Return the (X, Y) coordinate for the center point of the cell that contains the specified text.  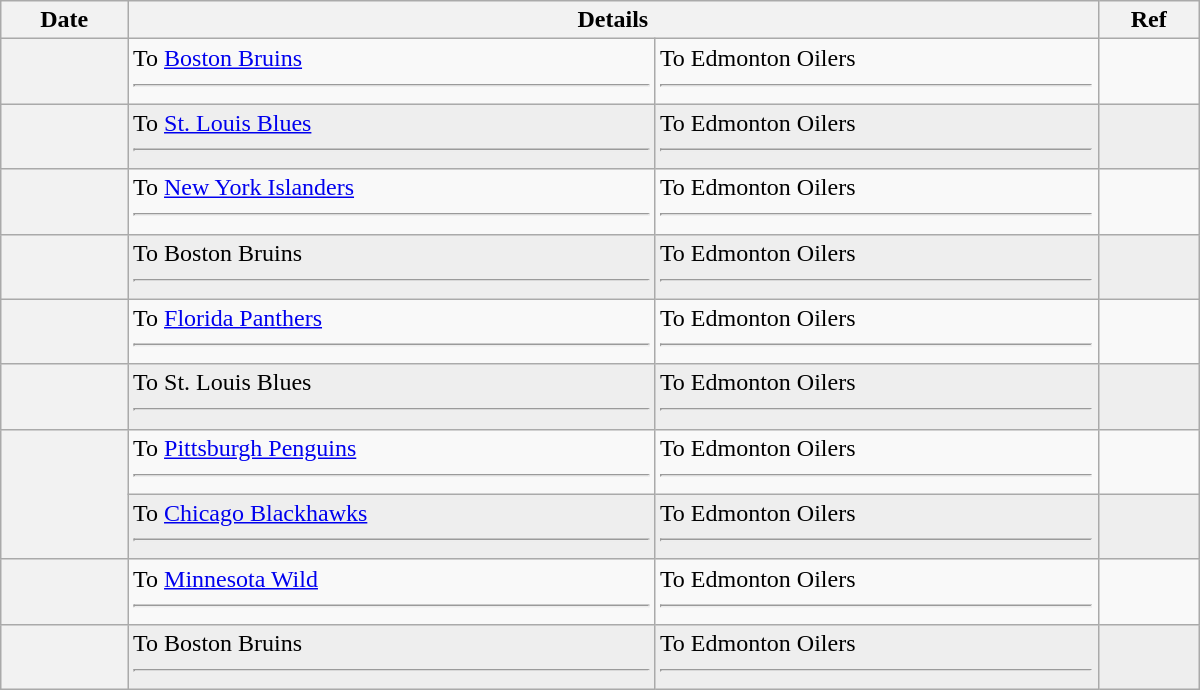
To New York Islanders (392, 202)
Details (614, 20)
To Minnesota Wild (392, 592)
To Chicago Blackhawks (392, 526)
Date (64, 20)
Ref (1148, 20)
To Pittsburgh Penguins (392, 462)
To Florida Panthers (392, 332)
